Pinpoint the cell where the given text exists, returning its [X, Y] midpoint coordinate. 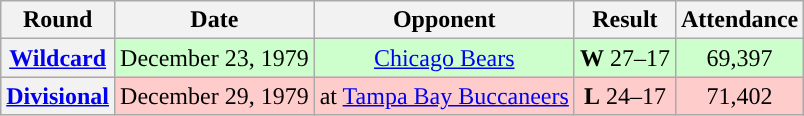
69,397 [739, 58]
Divisional [58, 96]
71,402 [739, 96]
Round [58, 20]
Result [624, 20]
December 23, 1979 [215, 58]
Date [215, 20]
Attendance [739, 20]
W 27–17 [624, 58]
L 24–17 [624, 96]
Chicago Bears [444, 58]
December 29, 1979 [215, 96]
Wildcard [58, 58]
Opponent [444, 20]
at Tampa Bay Buccaneers [444, 96]
